From the cell containing the given text, extract its center point as (x, y) coordinate. 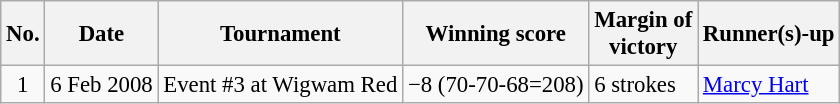
Date (102, 34)
Marcy Hart (769, 85)
Runner(s)-up (769, 34)
Margin ofvictory (644, 34)
Event #3 at Wigwam Red (280, 85)
6 Feb 2008 (102, 85)
6 strokes (644, 85)
Winning score (496, 34)
−8 (70-70-68=208) (496, 85)
No. (23, 34)
1 (23, 85)
Tournament (280, 34)
